Find where the given text appears and provide that cell's center as (x, y) coordinate. 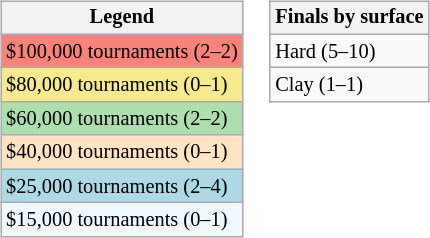
Clay (1–1) (349, 85)
$25,000 tournaments (2–4) (122, 186)
$80,000 tournaments (0–1) (122, 85)
$100,000 tournaments (2–2) (122, 51)
Legend (122, 18)
$15,000 tournaments (0–1) (122, 220)
Finals by surface (349, 18)
$60,000 tournaments (2–2) (122, 119)
$40,000 tournaments (0–1) (122, 152)
Hard (5–10) (349, 51)
